Find where the given text appears and provide that cell's center as (x, y) coordinate. 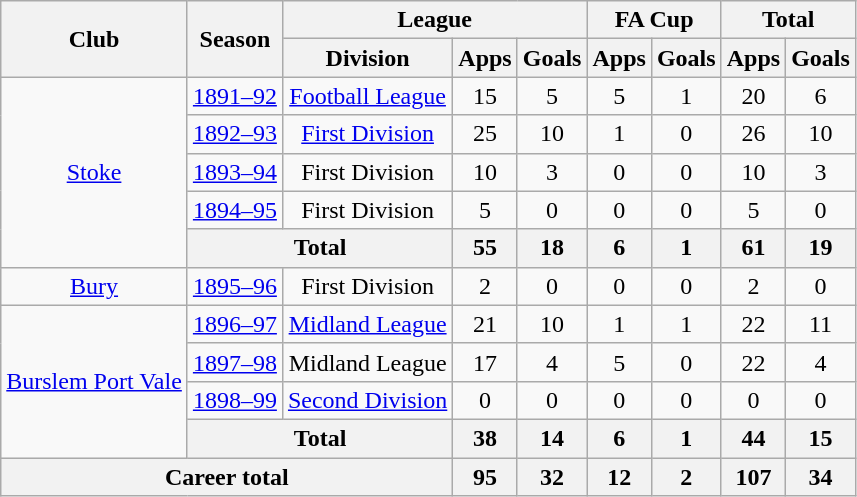
1891–92 (234, 96)
18 (552, 248)
32 (552, 477)
Second Division (367, 400)
Division (367, 58)
44 (753, 438)
Burslem Port Vale (94, 381)
FA Cup (654, 20)
55 (485, 248)
12 (619, 477)
20 (753, 96)
107 (753, 477)
Career total (227, 477)
14 (552, 438)
1893–94 (234, 172)
Bury (94, 286)
1896–97 (234, 324)
Season (234, 39)
1894–95 (234, 210)
League (434, 20)
Football League (367, 96)
95 (485, 477)
1892–93 (234, 134)
1898–99 (234, 400)
1897–98 (234, 362)
61 (753, 248)
25 (485, 134)
26 (753, 134)
38 (485, 438)
Club (94, 39)
21 (485, 324)
34 (821, 477)
17 (485, 362)
Stoke (94, 172)
11 (821, 324)
19 (821, 248)
1895–96 (234, 286)
